Pinpoint the cell where the given text exists, returning its (X, Y) midpoint coordinate. 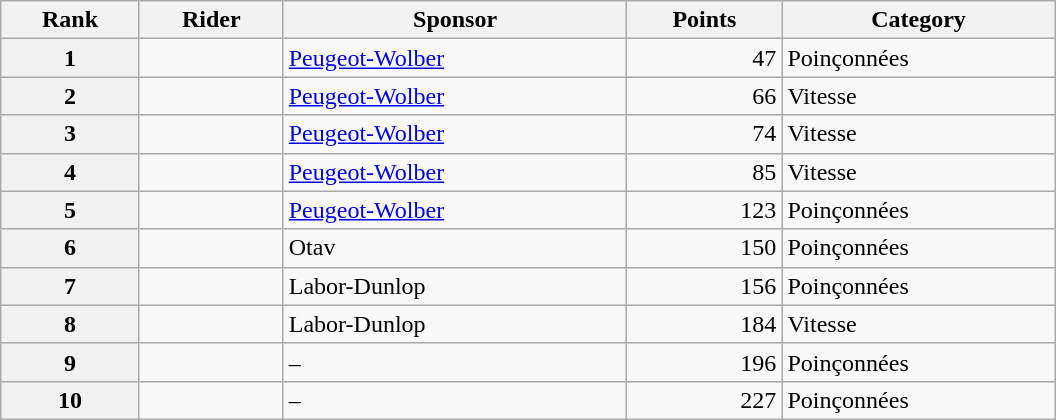
Sponsor (455, 20)
Otav (455, 248)
9 (70, 362)
Rider (211, 20)
227 (704, 400)
1 (70, 58)
74 (704, 134)
85 (704, 172)
8 (70, 324)
2 (70, 96)
10 (70, 400)
4 (70, 172)
Category (918, 20)
150 (704, 248)
196 (704, 362)
66 (704, 96)
Rank (70, 20)
7 (70, 286)
5 (70, 210)
123 (704, 210)
184 (704, 324)
156 (704, 286)
47 (704, 58)
3 (70, 134)
6 (70, 248)
Points (704, 20)
